Output the (X, Y) coordinate of the center of the cell containing the given text.  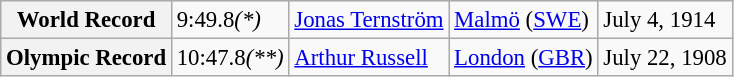
Olympic Record (86, 58)
9:49.8(*) (230, 20)
10:47.8(**) (230, 58)
Malmö (SWE) (524, 20)
Jonas Ternström (369, 20)
Arthur Russell (369, 58)
July 4, 1914 (665, 20)
London (GBR) (524, 58)
July 22, 1908 (665, 58)
World Record (86, 20)
